For the text-containing cell, return its midpoint in (x, y) coordinate format. 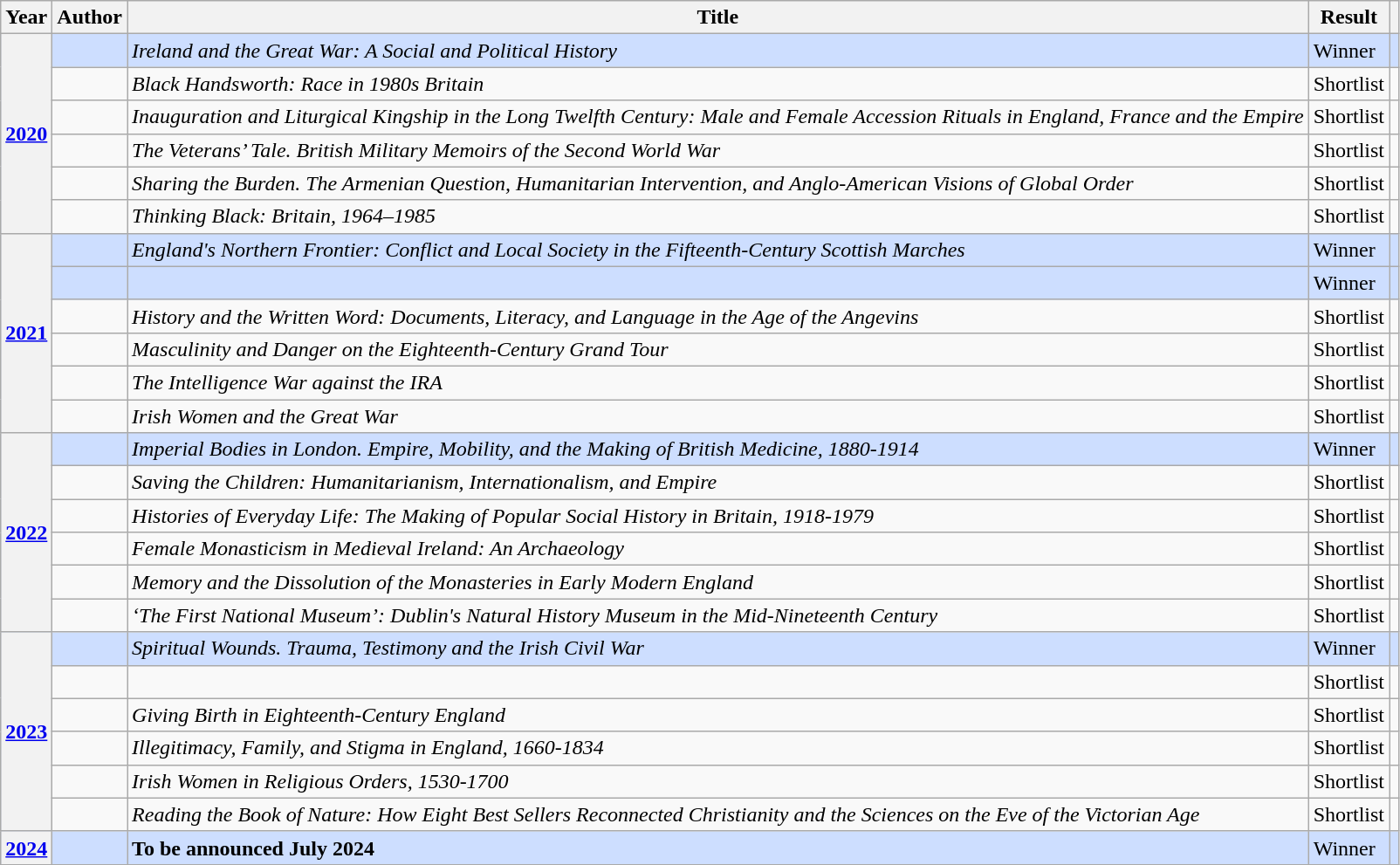
Memory and the Dissolution of the Monasteries in Early Modern England (718, 582)
2024 (26, 848)
Saving the Children: Humanitarianism, Internationalism, and Empire (718, 483)
Inauguration and Liturgical Kingship in the Long Twelfth Century: Male and Female Accession Rituals in England, France and the Empire (718, 117)
Irish Women and the Great War (718, 416)
Imperial Bodies in London. Empire, Mobility, and the Making of British Medicine, 1880-1914 (718, 450)
To be announced July 2024 (718, 848)
Reading the Book of Nature: How Eight Best Sellers Reconnected Christianity and the Sciences on the Eve of the Victorian Age (718, 814)
Irish Women in Religious Orders, 1530-1700 (718, 781)
2021 (26, 333)
Giving Birth in Eighteenth-Century England (718, 715)
Result (1349, 17)
Illegitimacy, Family, and Stigma in England, 1660-1834 (718, 748)
‘The First National Museum’: Dublin's Natural History Museum in the Mid-Nineteenth Century (718, 615)
2020 (26, 134)
England's Northern Frontier: Conflict and Local Society in the Fifteenth-Century Scottish Marches (718, 250)
Thinking Black: Britain, 1964–1985 (718, 216)
Author (90, 17)
Spiritual Wounds. Trauma, Testimony and the Irish Civil War (718, 649)
Female Monasticism in Medieval Ireland: An Archaeology (718, 549)
2022 (26, 532)
Sharing the Burden. The Armenian Question, Humanitarian Intervention, and Anglo-American Visions of Global Order (718, 183)
The Veterans’ Tale. British Military Memoirs of the Second World War (718, 150)
Ireland and the Great War: A Social and Political History (718, 51)
Year (26, 17)
Title (718, 17)
2023 (26, 731)
Histories of Everyday Life: The Making of Popular Social History in Britain, 1918-1979 (718, 516)
The Intelligence War against the IRA (718, 382)
Masculinity and Danger on the Eighteenth-Century Grand Tour (718, 349)
Black Handsworth: Race in 1980s Britain (718, 84)
History and the Written Word: Documents, Literacy, and Language in the Age of the Angevins (718, 316)
